Capture the cell that displays the provided text and extract its (x, y) central coordinate. 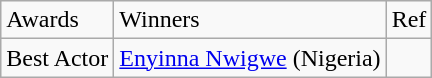
Winners (250, 20)
Best Actor (58, 58)
Ref (409, 20)
Awards (58, 20)
Enyinna Nwigwe (Nigeria) (250, 58)
